Provide the (x, y) coordinate of the cell's center where the given text is located.  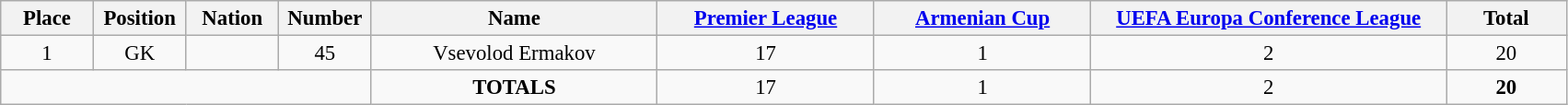
Number (326, 18)
Place (48, 18)
Vsevolod Ermakov (514, 53)
45 (326, 53)
Nation (232, 18)
Name (514, 18)
Premier League (766, 18)
GK (140, 53)
Armenian Cup (982, 18)
Total (1506, 18)
UEFA Europa Conference League (1269, 18)
Position (140, 18)
TOTALS (514, 87)
